Detect which cell encompasses the target text, then output its (X, Y) center coordinate. 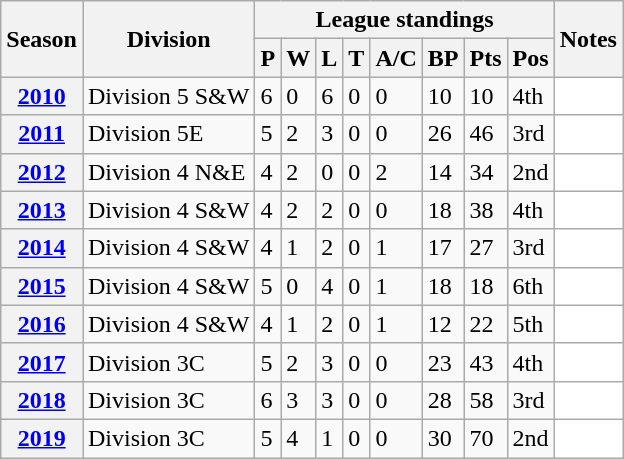
30 (443, 438)
2014 (42, 248)
28 (443, 400)
W (298, 58)
Division 5 S&W (168, 96)
2015 (42, 286)
2017 (42, 362)
23 (443, 362)
58 (486, 400)
2016 (42, 324)
38 (486, 210)
BP (443, 58)
2019 (42, 438)
2011 (42, 134)
2013 (42, 210)
27 (486, 248)
League standings (404, 20)
2018 (42, 400)
70 (486, 438)
2010 (42, 96)
Division 5E (168, 134)
22 (486, 324)
6th (530, 286)
T (356, 58)
5th (530, 324)
34 (486, 172)
Pos (530, 58)
46 (486, 134)
43 (486, 362)
Division (168, 39)
A/C (396, 58)
Pts (486, 58)
17 (443, 248)
Notes (588, 39)
14 (443, 172)
Season (42, 39)
P (268, 58)
Division 4 N&E (168, 172)
2012 (42, 172)
26 (443, 134)
L (330, 58)
12 (443, 324)
